Identify which cell holds the provided text, then report its (x, y) central coordinate. 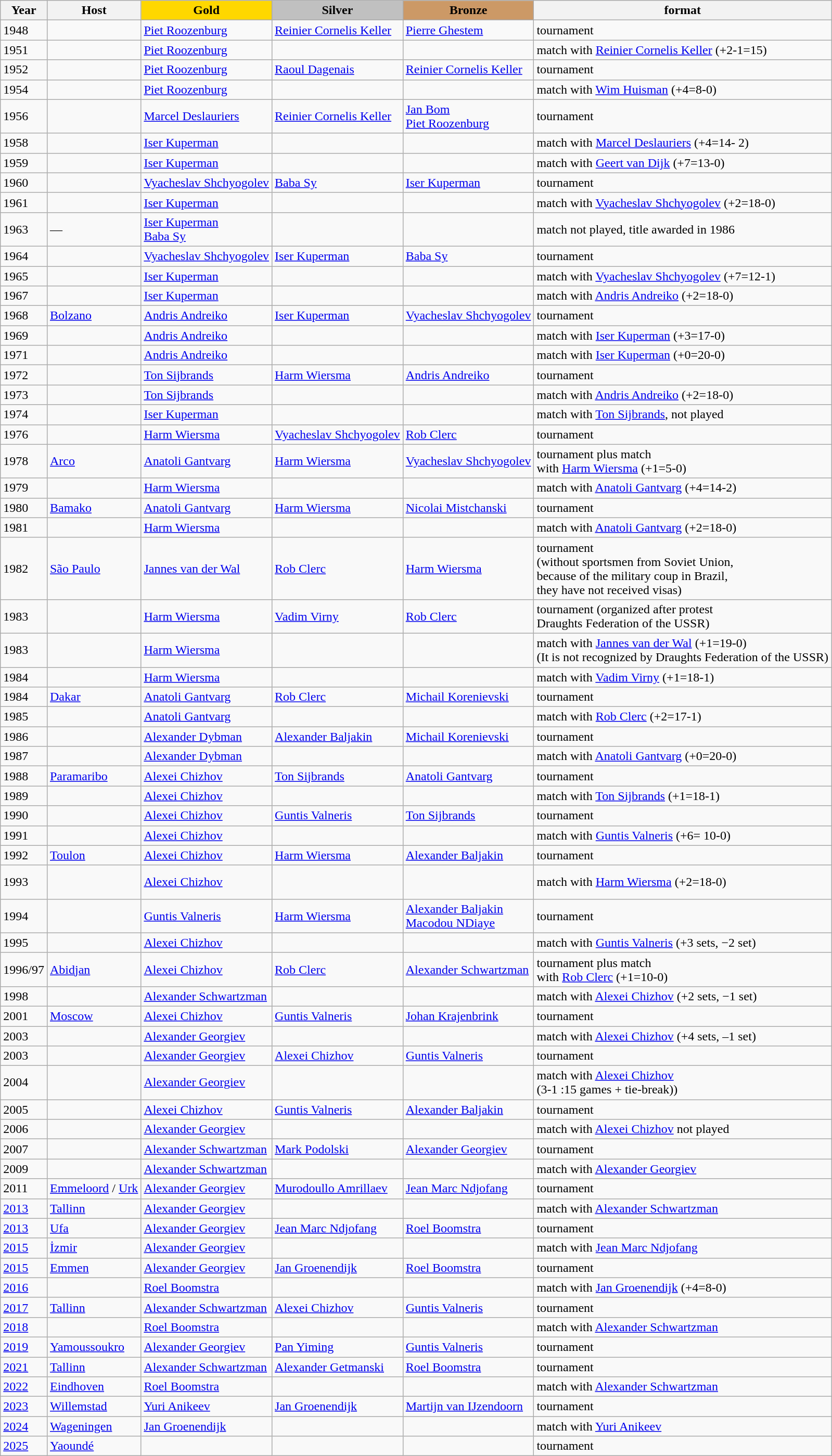
2018 (24, 1327)
Bronze (468, 10)
Yamoussoukro (94, 1347)
Emmeloord / Urk (94, 1189)
match with Alexei Chizhov (3-1 :15 games + tie-break)) (683, 1083)
match with Jean Marc Ndjofang (683, 1248)
İzmir (94, 1248)
match with Anatoli Gantvarg (+0=20-0) (683, 756)
Eindhoven (94, 1387)
match with Iser Kuperman (+3=17-0) (683, 336)
Mark Podolski (338, 1149)
1995 (24, 943)
2024 (24, 1426)
1965 (24, 276)
1959 (24, 163)
1967 (24, 296)
1969 (24, 336)
match not played, title awarded in 1986 (683, 229)
1976 (24, 434)
2019 (24, 1347)
match with Guntis Valneris (+3 sets, −2 set) (683, 943)
1989 (24, 796)
1968 (24, 316)
2006 (24, 1129)
1990 (24, 816)
match with Vyacheslav Shchyogolev (+2=18-0) (683, 202)
1954 (24, 89)
Wageningen (94, 1426)
Marcel Deslauriers (207, 117)
1952 (24, 70)
match with Iser Kuperman (+0=20-0) (683, 355)
Dakar (94, 697)
Arco (94, 461)
1993 (24, 882)
1964 (24, 256)
1994 (24, 916)
1991 (24, 835)
Silver (338, 10)
Nicolai Mistchanski (468, 508)
1987 (24, 756)
Moscow (94, 1016)
Gold (207, 10)
1963 (24, 229)
tournament plus match with Rob Clerc (+1=10-0) (683, 970)
match with Alexei Chizhov not played (683, 1129)
Johan Krajenbrink (468, 1016)
1960 (24, 183)
1992 (24, 855)
Pan Yiming (338, 1347)
1985 (24, 717)
Vadim Virny (338, 616)
match with Alexander Georgiev (683, 1169)
match with Anatoli Gantvarg (+2=18-0) (683, 527)
1978 (24, 461)
1961 (24, 202)
tournament (organized after protestDraughts Federation of the USSR) (683, 616)
2011 (24, 1189)
1982 (24, 568)
match with Yuri Anikeev (683, 1426)
Host (94, 10)
1979 (24, 488)
match with Alexei Chizhov (+4 sets, –1 set) (683, 1036)
2023 (24, 1407)
Yuri Anikeev (207, 1407)
2005 (24, 1110)
Ufa (94, 1228)
Bamako (94, 508)
Raoul Dagenais (338, 70)
match with Jan Groenendijk (+4=8-0) (683, 1287)
Abidjan (94, 970)
match with Reinier Cornelis Keller (+2-1=15) (683, 50)
match with Wim Huisman (+4=8-0) (683, 89)
Paramaribo (94, 776)
match with Ton Sijbrands (+1=18-1) (683, 796)
Jan Bom Piet Roozenburg (468, 117)
1986 (24, 737)
match with Rob Clerc (+2=17-1) (683, 717)
match with Geert van Dijk (+7=13-0) (683, 163)
tournament plus match with Harm Wiersma (+1=5-0) (683, 461)
2001 (24, 1016)
format (683, 10)
1948 (24, 30)
2022 (24, 1387)
Iser Kuperman Baba Sy (207, 229)
2025 (24, 1446)
match with Guntis Valneris (+6= 10-0) (683, 835)
Toulon (94, 855)
Willemstad (94, 1407)
1951 (24, 50)
match with Ton Sijbrands, not played (683, 415)
1996/97 (24, 970)
match with Harm Wiersma (+2=18-0) (683, 882)
Alexander Getmanski (338, 1367)
2004 (24, 1083)
1972 (24, 375)
São Paulo (94, 568)
Martijn van IJzendoorn (468, 1407)
1981 (24, 527)
2017 (24, 1307)
1956 (24, 117)
Bolzano (94, 316)
1974 (24, 415)
match with Vadim Virny (+1=18-1) (683, 677)
match with Alexei Chizhov (+2 sets, −1 set) (683, 996)
tournament(without sportsmen from Soviet Union,because of the military coup in Brazil,they have not received visas) (683, 568)
match with Jannes van der Wal (+1=19-0)(It is not recognized by Draughts Federation of the USSR) (683, 650)
1958 (24, 143)
1980 (24, 508)
2021 (24, 1367)
— (94, 229)
match with Vyacheslav Shchyogolev (+7=12-1) (683, 276)
1998 (24, 996)
1988 (24, 776)
1973 (24, 395)
match with Anatoli Gantvarg (+4=14-2) (683, 488)
2009 (24, 1169)
Year (24, 10)
Emmen (94, 1268)
Pierre Ghestem (468, 30)
2016 (24, 1287)
2007 (24, 1149)
Jannes van der Wal (207, 568)
Yaoundé (94, 1446)
Murodoullo Amrillaev (338, 1189)
1971 (24, 355)
Alexander Baljakin Macodou NDiaye (468, 916)
match with Marcel Deslauriers (+4=14- 2) (683, 143)
